Determine the [X, Y] coordinate at the center of the cell enclosing the given text.  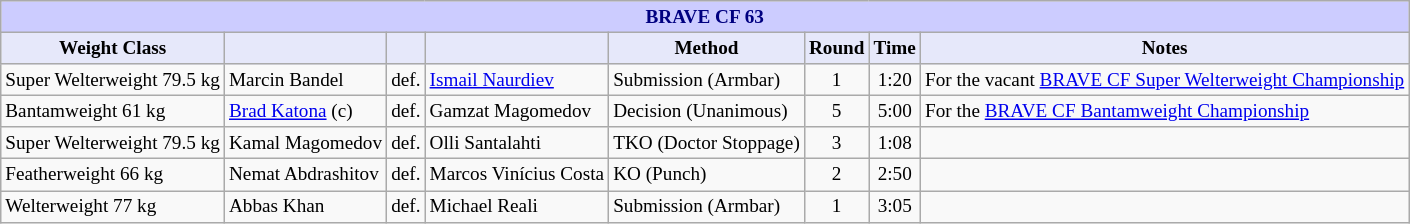
Brad Katona (c) [305, 111]
Welterweight 77 kg [113, 206]
5:00 [894, 111]
Kamal Magomedov [305, 143]
Abbas Khan [305, 206]
Method [707, 48]
Bantamweight 61 kg [113, 111]
2 [836, 175]
5 [836, 111]
Marcos Vinícius Costa [517, 175]
For the BRAVE CF Bantamweight Championship [1164, 111]
Weight Class [113, 48]
3 [836, 143]
Featherweight 66 kg [113, 175]
Michael Reali [517, 206]
2:50 [894, 175]
BRAVE CF 63 [705, 17]
KO (Punch) [707, 175]
3:05 [894, 206]
Gamzat Magomedov [517, 111]
1:20 [894, 80]
Olli Santalahti [517, 143]
Decision (Unanimous) [707, 111]
Time [894, 48]
Marcin Bandel [305, 80]
Ismail Naurdiev [517, 80]
Notes [1164, 48]
For the vacant BRAVE CF Super Welterweight Championship [1164, 80]
Round [836, 48]
Nemat Abdrashitov [305, 175]
1:08 [894, 143]
TKO (Doctor Stoppage) [707, 143]
